Capture the cell that displays the provided text and extract its (x, y) central coordinate. 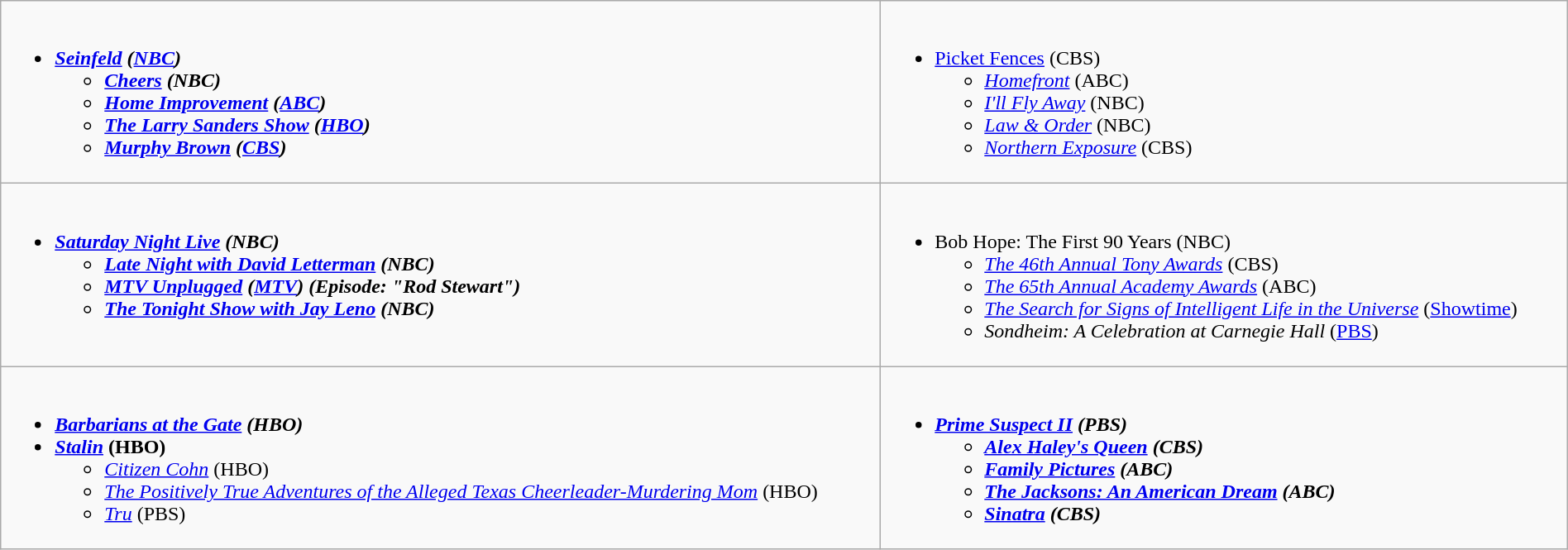
Prime Suspect II (PBS)Alex Haley's Queen (CBS)Family Pictures (ABC)The Jacksons: An American Dream (ABC)Sinatra (CBS) (1224, 458)
Picket Fences (CBS)Homefront (ABC)I'll Fly Away (NBC)Law & Order (NBC)Northern Exposure (CBS) (1224, 93)
Seinfeld (NBC)Cheers (NBC)Home Improvement (ABC)The Larry Sanders Show (HBO)Murphy Brown (CBS) (441, 93)
Saturday Night Live (NBC)Late Night with David Letterman (NBC)MTV Unplugged (MTV) (Episode: "Rod Stewart")The Tonight Show with Jay Leno (NBC) (441, 275)
